Capture the cell that displays the provided text and extract its [X, Y] central coordinate. 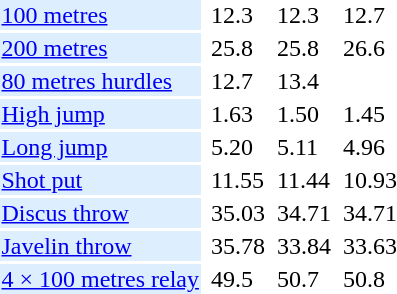
35.78 [238, 246]
49.5 [238, 279]
11.55 [238, 180]
13.4 [304, 81]
Javelin throw [100, 246]
50.7 [304, 279]
200 metres [100, 48]
Shot put [100, 180]
11.44 [304, 180]
34.71 [304, 213]
Discus throw [100, 213]
100 metres [100, 15]
Long jump [100, 147]
35.03 [238, 213]
High jump [100, 114]
1.50 [304, 114]
33.84 [304, 246]
1.63 [238, 114]
12.7 [238, 81]
5.11 [304, 147]
4 × 100 metres relay [100, 279]
5.20 [238, 147]
80 metres hurdles [100, 81]
